Extract the (x, y) coordinate from the center of the cell holding the provided text.  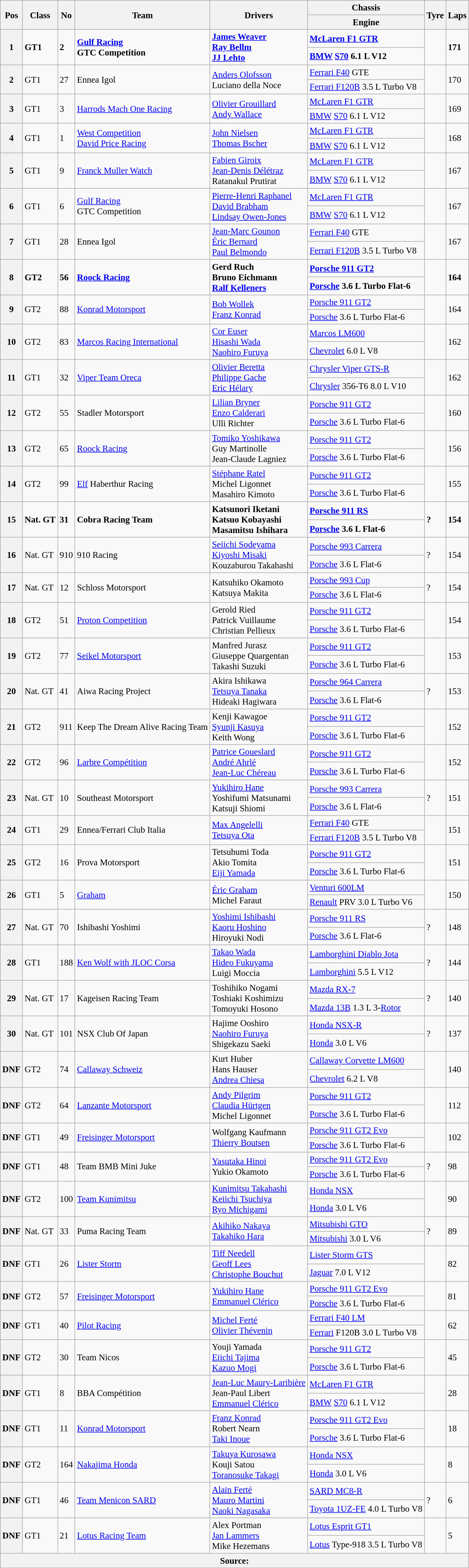
Michel Ferté Olivier Thévenin (259, 1325)
Hajime Ooshiro Naohiro Furuya Shigekazu Saeki (259, 1034)
Aiwa Racing Project (142, 691)
Kurt Huber Hans Hauser Andrea Chiesa (259, 1070)
Chevrolet 6.0 L V8 (366, 351)
51 (66, 620)
910 (66, 555)
70 (66, 927)
Éric Graham Michel Faraut (259, 895)
Nakajima Honda (142, 1464)
Mazda 13B 1.3 L 3-Rotor (366, 1007)
48 (66, 1166)
Franz Konrad Robert Nearn Taki Inoue (259, 1429)
64 (66, 1105)
82 (457, 1264)
Pos (12, 15)
144 (457, 963)
Stéphane Ratel Michel Ligonnet Masahiro Kimoto (259, 484)
Pierre-Henri Raphanel David Brabham Lindsay Owen-Jones (259, 206)
Alex Portman Jan Lammers Mike Hezemans (259, 1535)
Yasutaka Hinoi Yukio Okamoto (259, 1166)
Lister Storm (142, 1264)
James Weaver Ray Bellm JJ Lehto (259, 47)
Toyota 1UZ-FE 4.0 L Turbo V8 (366, 1509)
99 (66, 484)
22 (12, 762)
148 (457, 927)
Manfred Jurasz Giuseppe Quargentan Takashi Suzuki (259, 656)
Chrysler 356-T6 8.0 L V10 (366, 386)
Yoshimi Ishibashi Kaoru Hoshino Hiroyuki Nodi (259, 927)
Proton Competition (142, 620)
83 (66, 342)
SARD MC8-R (366, 1491)
170 (457, 80)
Callaway Schweiz (142, 1070)
41 (66, 691)
155 (457, 484)
31 (66, 520)
Jean-Luc Maury-Laribière Jean-Paul Libert Emmanuel Clérico (259, 1393)
Fabien Giroix Jean-Denis Délétraz Ratanakul Prutirat (259, 170)
No (66, 15)
Lotus Esprit GT1 (366, 1526)
Ishibashi Yoshimi (142, 927)
Takao Wada Hideo Fukuyama Luigi Moccia (259, 963)
Patrice Goueslard André Ahrlé Jean-Luc Chéreau (259, 762)
Lilian Bryner Enzo Calderari Ulli Richter (259, 413)
81 (457, 1296)
NSX Club Of Japan (142, 1034)
Prova Motorsport (142, 863)
Yukihiro Hane Emmanuel Clérico (259, 1296)
Seiichi Sodeyama Kiyoshi Misaki Kouzaburou Takahashi (259, 555)
90 (457, 1199)
Andy Pilgrim Claudia Hürtgen Michel Ligonnet (259, 1105)
Engine (366, 23)
Ferrari F40 LM (366, 1318)
96 (66, 762)
Larbre Compétition (142, 762)
Akihiko Nakaya Takahiko Hara (259, 1231)
20 (12, 691)
Gerd Ruch Bruno Eichmann Ralf Kelleners (259, 277)
Mazda RX-7 (366, 990)
Southeast Motorsport (142, 798)
Max Angelelli Tetsuya Ota (259, 830)
Drivers (259, 15)
160 (457, 413)
88 (66, 310)
Jean-Marc Gounon Éric Bernard Paul Belmondo (259, 241)
Olivier Grouillard Andy Wallace (259, 109)
Kunimitsu Takahashi Keiichi Tsuchiya Ryo Michigami (259, 1199)
Alain Ferté Mauro Martini Naoki Nagasaka (259, 1500)
57 (66, 1296)
Katsunori Iketani Katsuo Kobayashi Masamitsu Ishihara (259, 520)
John Nielsen Thomas Bscher (259, 138)
102 (457, 1137)
Marcos LM600 (366, 333)
Akira Ishikawa Tetsuya TanakaHideaki Hagiwara (259, 691)
Kenji Kawagoe Syunji Kasuya Keith Wong (259, 727)
7 (12, 241)
Tomiko Yoshikawa Guy Martinolle Jean-Claude Lagniez (259, 449)
Lister Storm GTS (366, 1255)
BBA Compétition (142, 1393)
Ferrari F120B 3.0 L Turbo V8 (366, 1333)
171 (457, 47)
Viper Team Oreca (142, 377)
Team (142, 15)
Chassis (366, 8)
Franck Muller Watch (142, 170)
Puma Racing Team (142, 1231)
98 (457, 1166)
Lamborghini Diablo Jota (366, 954)
25 (12, 863)
Chrysler Viper GTS-R (366, 368)
Team Nicos (142, 1358)
Lamborghini 5.5 L V12 (366, 972)
33 (66, 1231)
14 (12, 484)
Takuya Kurosawa Kouji Satou Toranosuke Takagi (259, 1464)
Olivier Beretta Philippe Gache Eric Hélary (259, 377)
89 (457, 1231)
Source: (234, 1561)
40 (66, 1325)
101 (66, 1034)
Marcos Racing International (142, 342)
910 Racing (142, 555)
4 (12, 138)
Graham (142, 895)
West Competition David Price Racing (142, 138)
55 (66, 413)
19 (12, 656)
Kageisen Racing Team (142, 998)
Elf Haberthur Racing (142, 484)
Gerold Ried Patrick Vuillaume Christian Pellieux (259, 620)
24 (12, 830)
Ken Wolf with JLOC Corsa (142, 963)
Bob Wollek Franz Konrad (259, 310)
150 (457, 895)
56 (66, 277)
Pilot Racing (142, 1325)
Mitsubishi 3.0 L V6 (366, 1239)
168 (457, 138)
Schloss Motorsport (142, 588)
Youji Yamada Eiichi Tajima Kazuo Mogi (259, 1358)
Callaway Corvette LM600 (366, 1061)
Porsche 993 Cup (366, 580)
74 (66, 1070)
Renault PRV 3.0 L Turbo V6 (366, 902)
156 (457, 449)
23 (12, 798)
62 (457, 1325)
Lotus Racing Team (142, 1535)
Lotus Type-918 3.5 L Turbo V8 (366, 1544)
Team BMB Mini Juke (142, 1166)
911 (66, 727)
Team Menicon SARD (142, 1500)
15 (12, 520)
45 (457, 1358)
49 (66, 1137)
137 (457, 1034)
Seikel Motorsport (142, 656)
Cobra Racing Team (142, 520)
Toshihiko Nogami Toshiaki Koshimizu Tomoyuki Hosono (259, 998)
Wolfgang Kaufmann Thierry Boutsen (259, 1137)
Katsuhiko Okamoto Katsuya Makita (259, 588)
77 (66, 656)
65 (66, 449)
46 (66, 1500)
32 (66, 377)
13 (12, 449)
100 (66, 1199)
Class (40, 15)
188 (66, 963)
Jaguar 7.0 L V12 (366, 1273)
Mitsubishi GTO (366, 1224)
169 (457, 109)
Ennea/Ferrari Club Italia (142, 830)
Venturi 600LM (366, 888)
Honda NSX-R (366, 1025)
Harrods Mach One Racing (142, 109)
Team Kunimitsu (142, 1199)
Chevrolet 6.2 L V8 (366, 1078)
Laps (457, 15)
112 (457, 1105)
Porsche 964 Carrera (366, 682)
Anders Olofsson Luciano della Noce (259, 80)
Tetsuhumi Toda Akio Tomita Eiji Yamada (259, 863)
Tyre (435, 15)
Stadler Motorsport (142, 413)
Keep The Dream Alive Racing Team (142, 727)
Lanzante Motorsport (142, 1105)
Tiff Needell Geoff Lees Christophe Bouchut (259, 1264)
Cor Euser Hisashi Wada Naohiro Furuya (259, 342)
Yukihiro Hane Yoshifumi Matsunami Katsuji Shiomi (259, 798)
